From the cell containing the given text, extract its center point as (x, y) coordinate. 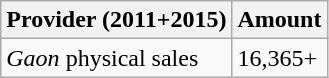
Amount (280, 20)
16,365+ (280, 58)
Gaon physical sales (116, 58)
Provider (2011+2015) (116, 20)
